Find where the given text appears and provide that cell's center as [X, Y] coordinate. 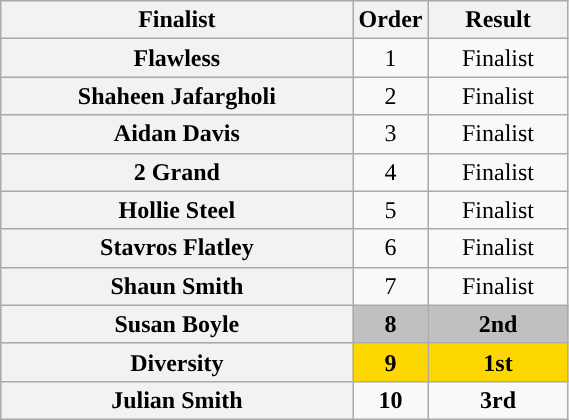
5 [390, 210]
3rd [498, 400]
Diversity [177, 362]
Stavros Flatley [177, 248]
10 [390, 400]
3 [390, 134]
Flawless [177, 58]
2 Grand [177, 172]
1st [498, 362]
Julian Smith [177, 400]
Susan Boyle [177, 324]
2nd [498, 324]
8 [390, 324]
Shaheen Jafargholi [177, 96]
Shaun Smith [177, 286]
Result [498, 20]
Hollie Steel [177, 210]
2 [390, 96]
1 [390, 58]
Aidan Davis [177, 134]
9 [390, 362]
7 [390, 286]
4 [390, 172]
6 [390, 248]
Order [390, 20]
